For the text-containing cell, return its midpoint in [x, y] coordinate format. 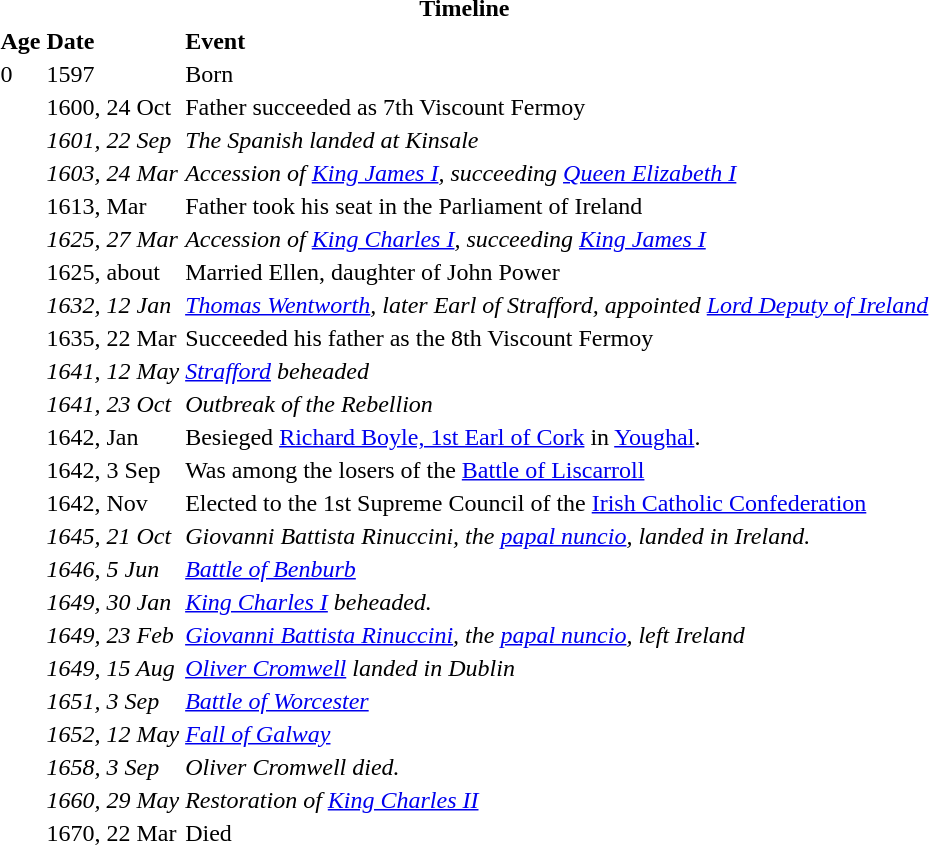
1625, about [113, 272]
1625, 27 Mar [113, 239]
1652, 12 May [113, 734]
1649, 15 Aug [113, 668]
1641, 23 Oct [113, 404]
1642, 3 Sep [113, 470]
1649, 30 Jan [113, 602]
1649, 23 Feb [113, 635]
1632, 12 Jan [113, 305]
1597 [113, 74]
1642, Jan [113, 437]
1613, Mar [113, 206]
1660, 29 May [113, 800]
1635, 22 Mar [113, 338]
1641, 12 May [113, 371]
1645, 21 Oct [113, 536]
1642, Nov [113, 503]
1601, 22 Sep [113, 140]
1603, 24 Mar [113, 173]
1651, 3 Sep [113, 701]
1646, 5 Jun [113, 569]
Date [113, 41]
1600, 24 Oct [113, 107]
1658, 3 Sep [113, 767]
